Output the [X, Y] coordinate of the center of the cell containing the given text.  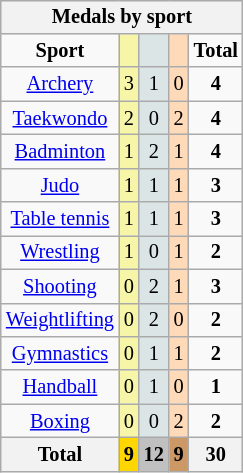
Table tennis [60, 219]
Boxing [60, 421]
Judo [60, 185]
12 [154, 455]
Archery [60, 84]
Shooting [60, 286]
Handball [60, 387]
Gymnastics [60, 354]
30 [216, 455]
Weightlifting [60, 320]
Taekwondo [60, 118]
Sport [60, 51]
Wrestling [60, 253]
Medals by sport [122, 17]
Badminton [60, 152]
